Capture the cell that displays the provided text and extract its [x, y] central coordinate. 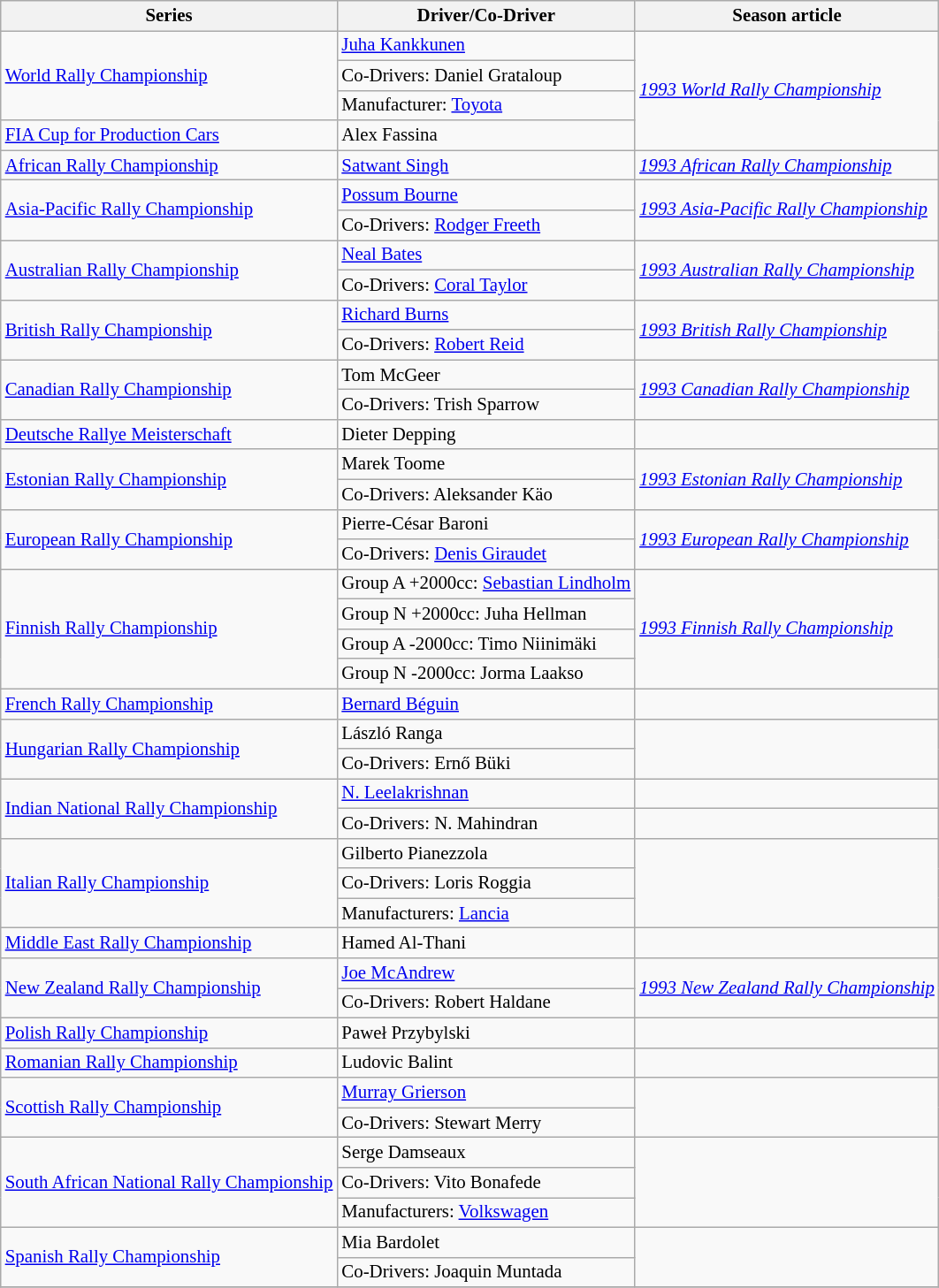
Alex Fassina [486, 135]
Group N -2000cc: Jorma Laakso [486, 674]
Group A +2000cc: Sebastian Lindholm [486, 584]
Co-Drivers: Stewart Merry [486, 1123]
Co-Drivers: Robert Reid [486, 345]
Series [170, 16]
Co-Drivers: Daniel Grataloup [486, 75]
New Zealand Rally Championship [170, 988]
South African National Rally Championship [170, 1183]
Mia Bardolet [486, 1242]
French Rally Championship [170, 704]
Hungarian Rally Championship [170, 749]
Manufacturers: Volkswagen [486, 1212]
Finnish Rally Championship [170, 629]
Group N +2000cc: Juha Hellman [486, 614]
Indian National Rally Championship [170, 809]
Estonian Rally Championship [170, 479]
Middle East Rally Championship [170, 943]
N. Leelakrishnan [486, 794]
Murray Grierson [486, 1093]
Ludovic Balint [486, 1063]
Co-Drivers: Coral Taylor [486, 285]
FIA Cup for Production Cars [170, 135]
Season article [787, 16]
Spanish Rally Championship [170, 1257]
Scottish Rally Championship [170, 1108]
Co-Drivers: Trish Sparrow [486, 405]
Co-Drivers: N. Mahindran [486, 823]
Manufacturers: Lancia [486, 913]
1993 New Zealand Rally Championship [787, 988]
Neal Bates [486, 255]
Co-Drivers: Loris Roggia [486, 883]
Juha Kankkunen [486, 45]
Group A -2000cc: Timo Niinimäki [486, 644]
Co-Drivers: Robert Haldane [486, 1003]
Canadian Rally Championship [170, 390]
1993 African Rally Championship [787, 165]
1993 Canadian Rally Championship [787, 390]
Co-Drivers: Rodger Freeth [486, 225]
Satwant Singh [486, 165]
Serge Damseaux [486, 1153]
Italian Rally Championship [170, 883]
Romanian Rally Championship [170, 1063]
1993 Asia-Pacific Rally Championship [787, 210]
Hamed Al-Thani [486, 943]
Manufacturer: Toyota [486, 105]
Co-Drivers: Joaquin Muntada [486, 1272]
Driver/Co-Driver [486, 16]
1993 European Rally Championship [787, 539]
Pierre-César Baroni [486, 524]
African Rally Championship [170, 165]
Possum Bourne [486, 195]
Richard Burns [486, 315]
Bernard Béguin [486, 704]
Co-Drivers: Denis Giraudet [486, 554]
British Rally Championship [170, 330]
Tom McGeer [486, 375]
Deutsche Rallye Meisterschaft [170, 434]
World Rally Championship [170, 75]
Co-Drivers: Vito Bonafede [486, 1183]
Co-Drivers: Ernő Büki [486, 764]
Asia-Pacific Rally Championship [170, 210]
1993 Estonian Rally Championship [787, 479]
1993 Australian Rally Championship [787, 270]
1993 Finnish Rally Championship [787, 629]
1993 British Rally Championship [787, 330]
Paweł Przybylski [486, 1033]
Polish Rally Championship [170, 1033]
Marek Toome [486, 464]
László Ranga [486, 734]
Joe McAndrew [486, 973]
Australian Rally Championship [170, 270]
Gilberto Pianezzola [486, 853]
Dieter Depping [486, 434]
European Rally Championship [170, 539]
1993 World Rally Championship [787, 90]
Co-Drivers: Aleksander Käo [486, 494]
